Identify which cell holds the provided text, then report its [x, y] central coordinate. 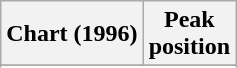
Chart (1996) [72, 34]
Peakposition [189, 34]
